Locate the cell with the specified text and output its [X, Y] center coordinate. 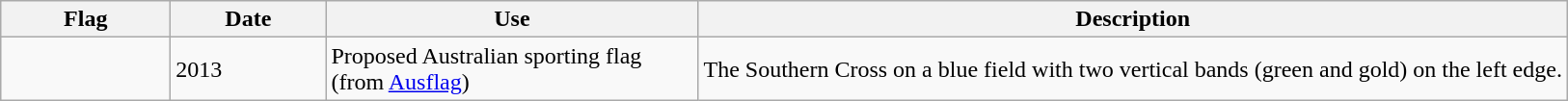
Flag [86, 19]
Date [249, 19]
The Southern Cross on a blue field with two vertical bands (green and gold) on the left edge. [1133, 69]
Proposed Australian sporting flag (from Ausflag) [512, 69]
Description [1133, 19]
Use [512, 19]
2013 [249, 69]
